Scan for the cell matching the given text and deliver its (X, Y) coordinate at center. 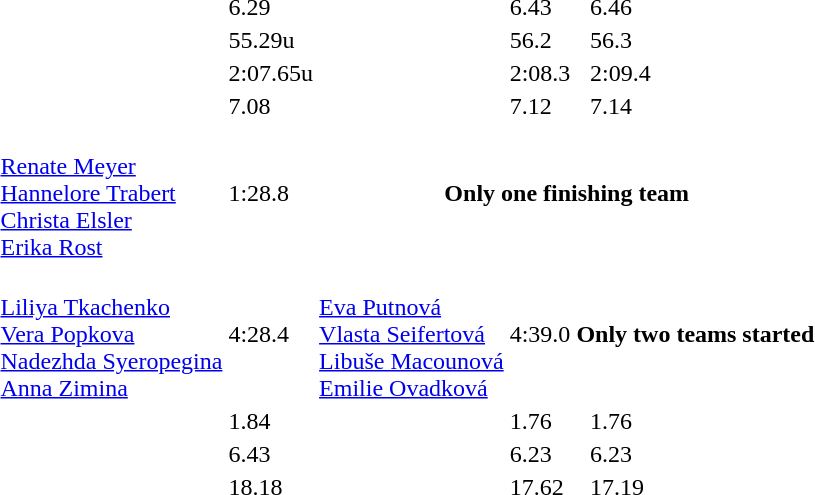
Eva PutnováVlasta SeifertováLibuše MacounováEmilie Ovadková (412, 334)
6.43 (271, 454)
6.23 (540, 454)
4:28.4 (271, 334)
56.2 (540, 40)
1.84 (271, 421)
4:39.0 (540, 334)
7.12 (540, 106)
7.08 (271, 106)
2:08.3 (540, 73)
1:28.8 (271, 193)
2:07.65u (271, 73)
1.76 (540, 421)
55.29u (271, 40)
